Determine the [x, y] coordinate at the center of the cell enclosing the given text.  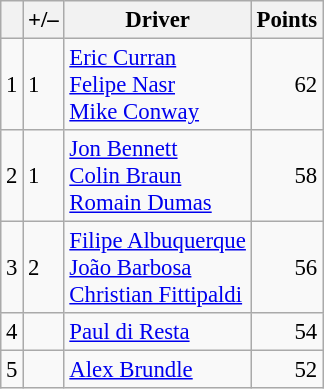
3 [12, 268]
4 [12, 332]
52 [286, 370]
Points [286, 20]
+/– [44, 20]
Jon Bennett Colin Braun Romain Dumas [158, 176]
5 [12, 370]
58 [286, 176]
54 [286, 332]
Eric Curran Felipe Nasr Mike Conway [158, 85]
Driver [158, 20]
Filipe Albuquerque João Barbosa Christian Fittipaldi [158, 268]
Alex Brundle [158, 370]
62 [286, 85]
Paul di Resta [158, 332]
56 [286, 268]
